From the cell containing the given text, extract its center point as (x, y) coordinate. 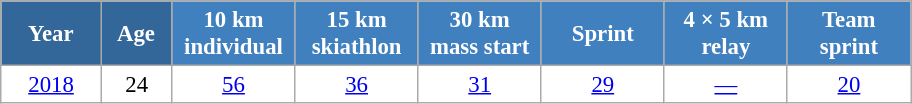
15 km skiathlon (356, 34)
Sprint (602, 34)
36 (356, 85)
10 km individual (234, 34)
Year (52, 34)
4 × 5 km relay (726, 34)
30 km mass start (480, 34)
Team sprint (848, 34)
24 (136, 85)
2018 (52, 85)
31 (480, 85)
29 (602, 85)
56 (234, 85)
Age (136, 34)
20 (848, 85)
— (726, 85)
